Find where the given text appears and provide that cell's center as [X, Y] coordinate. 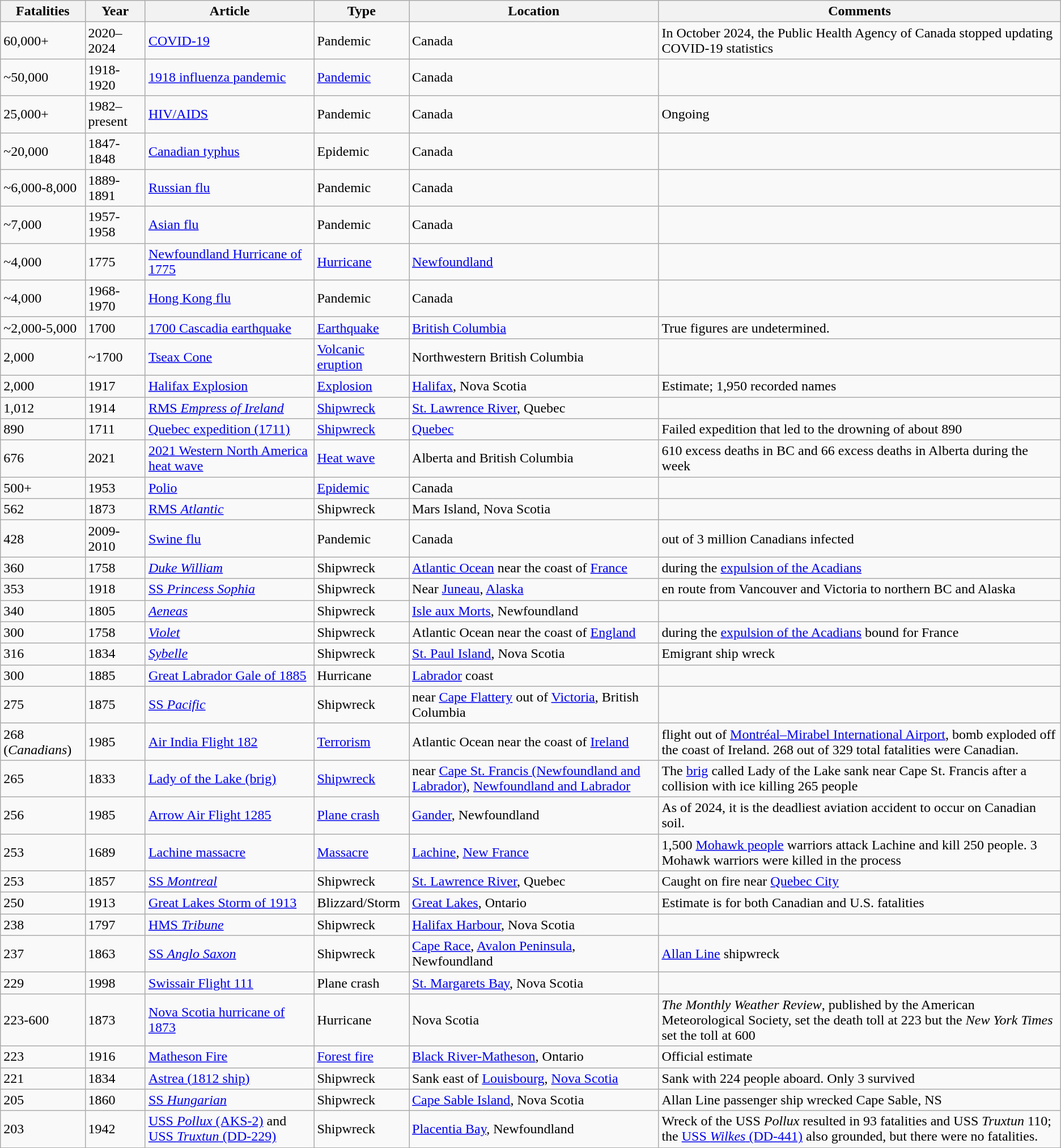
250 [43, 903]
Atlantic Ocean near the coast of Ireland [534, 741]
60,000+ [43, 41]
Nova Scotia [534, 1020]
Atlantic Ocean near the coast of France [534, 568]
1942 [115, 1129]
Type [362, 11]
~1700 [115, 357]
SS Pacific [230, 705]
1998 [115, 983]
Lachine, New France [534, 852]
1913 [115, 903]
Heat wave [362, 459]
Duke William [230, 568]
HIV/AIDS [230, 114]
Arrow Air Flight 1285 [230, 815]
1917 [115, 386]
Cape Sable Island, Nova Scotia [534, 1100]
during the expulsion of the Acadians [859, 568]
1885 [115, 675]
Estimate is for both Canadian and U.S. fatalities [859, 903]
~2,000-5,000 [43, 328]
St. Margarets Bay, Nova Scotia [534, 983]
Failed expedition that led to the drowning of about 890 [859, 430]
Northwestern British Columbia [534, 357]
HMS Tribune [230, 925]
256 [43, 815]
Nova Scotia hurricane of 1873 [230, 1020]
1914 [115, 407]
562 [43, 509]
The Monthly Weather Review, published by the American Meteorological Society, set the death toll at 223 but the New York Times set the toll at 600 [859, 1020]
360 [43, 568]
2009-2010 [115, 538]
near Cape St. Francis (Newfoundland and Labrador), Newfoundland and Labrador [534, 779]
during the expulsion of the Acadians bound for France [859, 632]
Great Lakes, Ontario [534, 903]
2021 [115, 459]
Near Juneau, Alaska [534, 589]
St. Paul Island, Nova Scotia [534, 654]
Forest fire [362, 1057]
Newfoundland [534, 262]
275 [43, 705]
Sank east of Louisbourg, Nova Scotia [534, 1078]
Article [230, 11]
Location [534, 11]
RMS Empress of Ireland [230, 407]
Black River-Matheson, Ontario [534, 1057]
1833 [115, 779]
Estimate; 1,950 recorded names [859, 386]
out of 3 million Canadians infected [859, 538]
Great Labrador Gale of 1885 [230, 675]
COVID-19 [230, 41]
True figures are undetermined. [859, 328]
en route from Vancouver and Victoria to northern BC and Alaska [859, 589]
Massacre [362, 852]
Swissair Flight 111 [230, 983]
Volcanic eruption [362, 357]
Cape Race, Avalon Peninsula, Newfoundland [534, 954]
Placentia Bay, Newfoundland [534, 1129]
1857 [115, 882]
RMS Atlantic [230, 509]
Mars Island, Nova Scotia [534, 509]
676 [43, 459]
221 [43, 1078]
As of 2024, it is the deadliest aviation accident to occur on Canadian soil. [859, 815]
Quebec [534, 430]
Allan Line shipwreck [859, 954]
Tseax Cone [230, 357]
500+ [43, 488]
Halifax Explosion [230, 386]
1918 [115, 589]
Aeneas [230, 611]
316 [43, 654]
SS Hungarian [230, 1100]
1700 [115, 328]
SS Princess Sophia [230, 589]
Lady of the Lake (brig) [230, 779]
Labrador coast [534, 675]
Russian flu [230, 188]
Newfoundland Hurricane of 1775 [230, 262]
~6,000-8,000 [43, 188]
340 [43, 611]
Matheson Fire [230, 1057]
1918 influenza pandemic [230, 77]
1889-1891 [115, 188]
Swine flu [230, 538]
1711 [115, 430]
2021 Western North America heat wave [230, 459]
2020–2024 [115, 41]
1875 [115, 705]
25,000+ [43, 114]
Caught on fire near Quebec City [859, 882]
SS Montreal [230, 882]
Halifax, Nova Scotia [534, 386]
353 [43, 589]
In October 2024, the Public Health Agency of Canada stopped updating COVID-19 statistics [859, 41]
The brig called Lady of the Lake sank near Cape St. Francis after a collision with ice killing 265 people [859, 779]
Allan Line passenger ship wrecked Cape Sable, NS [859, 1100]
1805 [115, 611]
1775 [115, 262]
Quebec expedition (1711) [230, 430]
Sybelle [230, 654]
428 [43, 538]
1953 [115, 488]
223-600 [43, 1020]
1,500 Mohawk people warriors attack Lachine and kill 250 people. 3 Mohawk warriors were killed in the process [859, 852]
Emigrant ship wreck [859, 654]
610 excess deaths in BC and 66 excess deaths in Alberta during the week [859, 459]
229 [43, 983]
Comments [859, 11]
265 [43, 779]
Isle aux Morts, Newfoundland [534, 611]
Great Lakes Storm of 1913 [230, 903]
223 [43, 1057]
Polio [230, 488]
205 [43, 1100]
1860 [115, 1100]
Halifax Harbour, Nova Scotia [534, 925]
203 [43, 1129]
268 (Canadians) [43, 741]
Gander, Newfoundland [534, 815]
Official estimate [859, 1057]
Ongoing [859, 114]
890 [43, 430]
Alberta and British Columbia [534, 459]
Explosion [362, 386]
237 [43, 954]
SS Anglo Saxon [230, 954]
1847-1848 [115, 151]
Hong Kong flu [230, 298]
~20,000 [43, 151]
Canadian typhus [230, 151]
Sank with 224 people aboard. Only 3 survived [859, 1078]
1863 [115, 954]
British Columbia [534, 328]
1797 [115, 925]
1968-1970 [115, 298]
1689 [115, 852]
Asian flu [230, 224]
Violet [230, 632]
~7,000 [43, 224]
1916 [115, 1057]
1982–present [115, 114]
Lachine massacre [230, 852]
Wreck of the USS Pollux resulted in 93 fatalities and USS Truxtun 110; the USS Wilkes (DD-441) also grounded, but there were no fatalities. [859, 1129]
USS Pollux (AKS-2) and USS Truxtun (DD-229) [230, 1129]
near Cape Flattery out of Victoria, British Columbia [534, 705]
Astrea (1812 ship) [230, 1078]
Year [115, 11]
Earthquake [362, 328]
Terrorism [362, 741]
1918-1920 [115, 77]
Blizzard/Storm [362, 903]
Atlantic Ocean near the coast of England [534, 632]
1700 Cascadia earthquake [230, 328]
~50,000 [43, 77]
1957-1958 [115, 224]
238 [43, 925]
flight out of Montréal–Mirabel International Airport, bomb exploded off the coast of Ireland. 268 out of 329 total fatalities were Canadian. [859, 741]
Air India Flight 182 [230, 741]
Fatalities [43, 11]
1,012 [43, 407]
